Return [X, Y] of the center of cell containing provided text 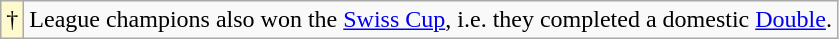
League champions also won the Swiss Cup, i.e. they completed a domestic Double. [431, 20]
† [12, 20]
